Output the (x, y) coordinate of the center of the cell containing the given text.  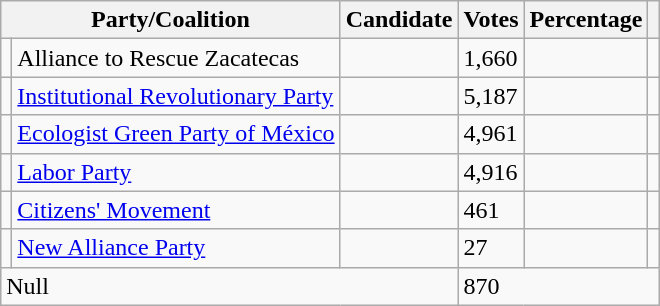
Labor Party (176, 172)
4,961 (491, 134)
870 (558, 286)
Alliance to Rescue Zacatecas (176, 58)
New Alliance Party (176, 248)
1,660 (491, 58)
Ecologist Green Party of México (176, 134)
Citizens' Movement (176, 210)
Null (230, 286)
Votes (491, 20)
461 (491, 210)
27 (491, 248)
Candidate (399, 20)
4,916 (491, 172)
5,187 (491, 96)
Institutional Revolutionary Party (176, 96)
Percentage (586, 20)
Party/Coalition (170, 20)
